Detect which cell encompasses the target text, then output its (x, y) center coordinate. 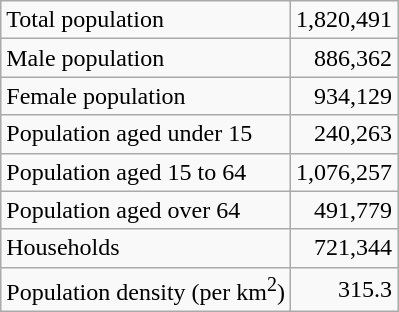
Total population (146, 20)
1,076,257 (344, 172)
Households (146, 248)
Population aged under 15 (146, 134)
934,129 (344, 96)
1,820,491 (344, 20)
240,263 (344, 134)
Female population (146, 96)
491,779 (344, 210)
Population aged 15 to 64 (146, 172)
886,362 (344, 58)
Population density (per km2) (146, 290)
315.3 (344, 290)
721,344 (344, 248)
Male population (146, 58)
Population aged over 64 (146, 210)
